Return the (x, y) coordinate for the center point of the cell that contains the specified text.  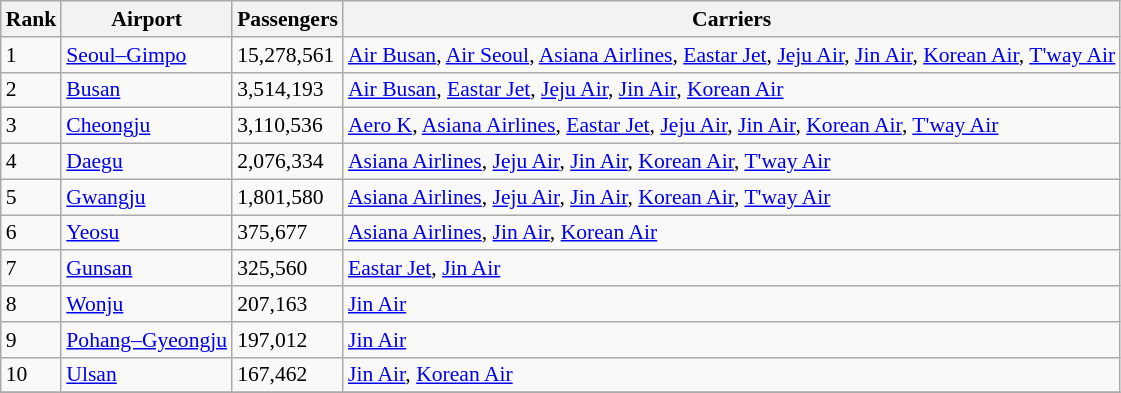
3,514,193 (288, 90)
Air Busan, Eastar Jet, Jeju Air, Jin Air, Korean Air (732, 90)
5 (32, 197)
375,677 (288, 233)
Wonju (146, 304)
Airport (146, 19)
Ulsan (146, 375)
3 (32, 126)
1,801,580 (288, 197)
Eastar Jet, Jin Air (732, 269)
4 (32, 162)
15,278,561 (288, 55)
2 (32, 90)
Passengers (288, 19)
197,012 (288, 340)
207,163 (288, 304)
Seoul–Gimpo (146, 55)
Pohang–Gyeongju (146, 340)
Busan (146, 90)
Gwangju (146, 197)
Daegu (146, 162)
Rank (32, 19)
10 (32, 375)
9 (32, 340)
325,560 (288, 269)
1 (32, 55)
Carriers (732, 19)
Gunsan (146, 269)
Air Busan, Air Seoul, Asiana Airlines, Eastar Jet, Jeju Air, Jin Air, Korean Air, T'way Air (732, 55)
167,462 (288, 375)
6 (32, 233)
Asiana Airlines, Jin Air, Korean Air (732, 233)
Aero K, Asiana Airlines, Eastar Jet, Jeju Air, Jin Air, Korean Air, T'way Air (732, 126)
3,110,536 (288, 126)
7 (32, 269)
Cheongju (146, 126)
Jin Air, Korean Air (732, 375)
2,076,334 (288, 162)
8 (32, 304)
Yeosu (146, 233)
